Detect which cell encompasses the target text, then output its [x, y] center coordinate. 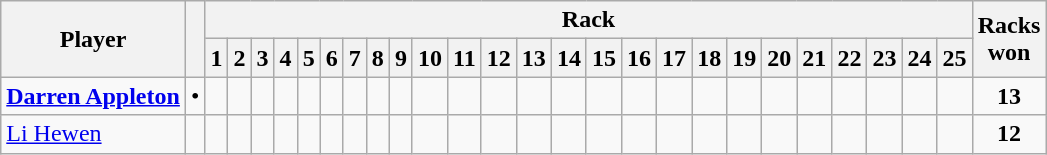
7 [354, 58]
Rack [588, 20]
21 [814, 58]
18 [710, 58]
Darren Appleton [94, 96]
15 [604, 58]
23 [884, 58]
2 [240, 58]
Rackswon [1009, 39]
11 [464, 58]
5 [308, 58]
4 [286, 58]
8 [378, 58]
3 [262, 58]
10 [430, 58]
17 [674, 58]
16 [638, 58]
22 [850, 58]
24 [920, 58]
9 [400, 58]
Li Hewen [94, 134]
1 [216, 58]
20 [780, 58]
19 [744, 58]
Player [94, 39]
14 [568, 58]
25 [954, 58]
6 [332, 58]
• [194, 96]
